Provide the [x, y] coordinate of the cell's center where the given text is located.  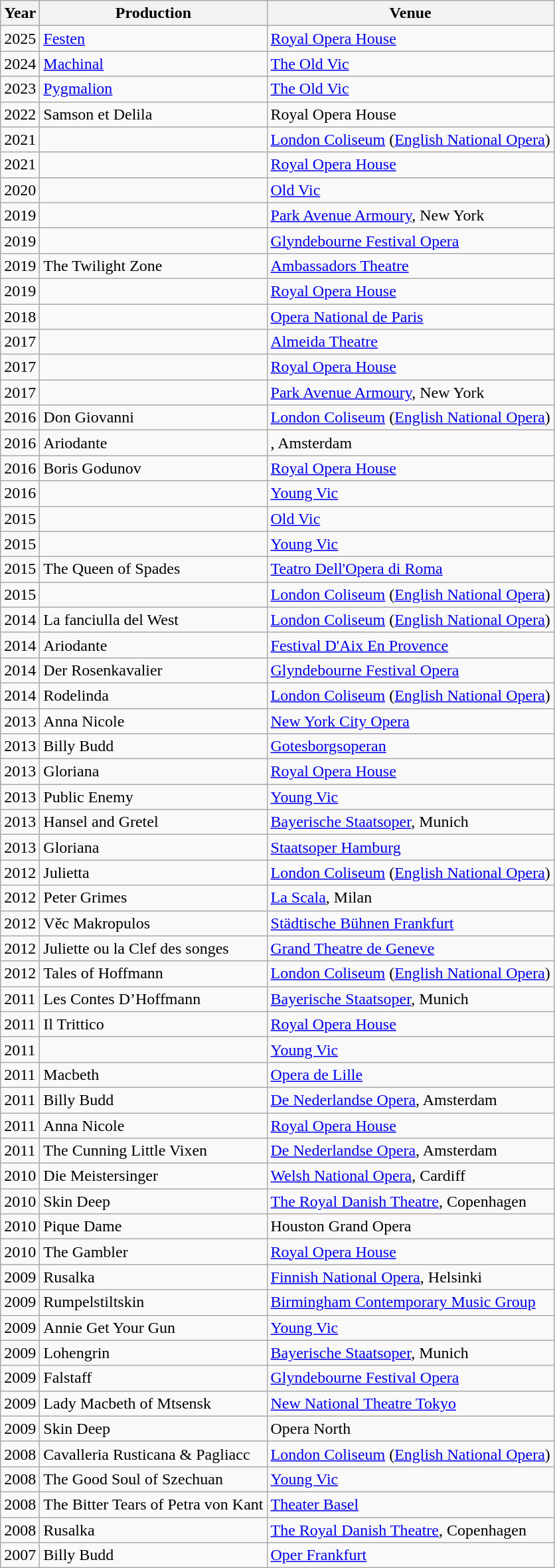
Cavalleria Rusticana & Pagliacc [153, 1454]
Venue [410, 13]
Birmingham Contemporary Music Group [410, 1302]
Teatro Dell'Opera di Roma [410, 569]
Juliette ou la Clef des songes [153, 948]
Rodelinda [153, 695]
The Bitter Tears of Petra von Kant [153, 1504]
Věc Makropulos [153, 923]
La Scala, Milan [410, 898]
Ambassadors Theatre [410, 266]
Peter Grimes [153, 898]
Opera North [410, 1429]
Hansel and Gretel [153, 822]
Der Rosenkavalier [153, 670]
The Cunning Little Vixen [153, 1151]
Tales of Hoffmann [153, 974]
Pique Dame [153, 1227]
Don Giovanni [153, 418]
Oper Frankfurt [410, 1555]
, Amsterdam [410, 443]
The Gambler [153, 1252]
Machinal [153, 64]
Opera National de Paris [410, 317]
Finnish National Opera, Helsinki [410, 1277]
Pygmalion [153, 89]
Samson et Delila [153, 114]
Festen [153, 39]
Die Meistersinger [153, 1176]
Production [153, 13]
The Twilight Zone [153, 266]
2025 [20, 39]
2020 [20, 190]
Les Contes D’Hoffmann [153, 999]
2023 [20, 89]
2007 [20, 1555]
Lohengrin [153, 1353]
Public Enemy [153, 797]
Falstaff [153, 1378]
Year [20, 13]
Festival D'Aix En Provence [410, 645]
The Good Soul of Szechuan [153, 1479]
Il Trittico [153, 1024]
La fanciulla del West [153, 620]
Grand Theatre de Geneve [410, 948]
2018 [20, 317]
New National Theatre Tokyo [410, 1403]
Städtische Bühnen Frankfurt [410, 923]
Macbeth [153, 1075]
2024 [20, 64]
Staatsoper Hamburg [410, 847]
Julietta [153, 873]
Annie Get Your Gun [153, 1328]
2022 [20, 114]
Gotesborgsoperan [410, 746]
Welsh National Opera, Cardiff [410, 1176]
The Queen of Spades [153, 569]
Theater Basel [410, 1504]
Opera de Lille [410, 1075]
Houston Grand Opera [410, 1227]
Boris Godunov [153, 468]
New York City Opera [410, 721]
Lady Macbeth of Mtsensk [153, 1403]
Rumpelstiltskin [153, 1302]
Almeida Theatre [410, 342]
